From the cell containing the given text, extract its center point as (x, y) coordinate. 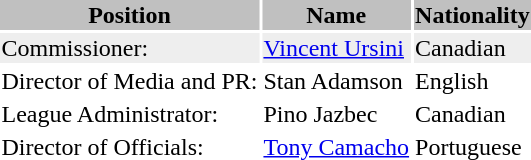
Commissioner: (130, 48)
Vincent Ursini (336, 48)
Pino Jazbec (336, 114)
Director of Media and PR: (130, 81)
Name (336, 15)
Stan Adamson (336, 81)
League Administrator: (130, 114)
Position (130, 15)
